Scan for the cell matching the given text and deliver its (x, y) coordinate at center. 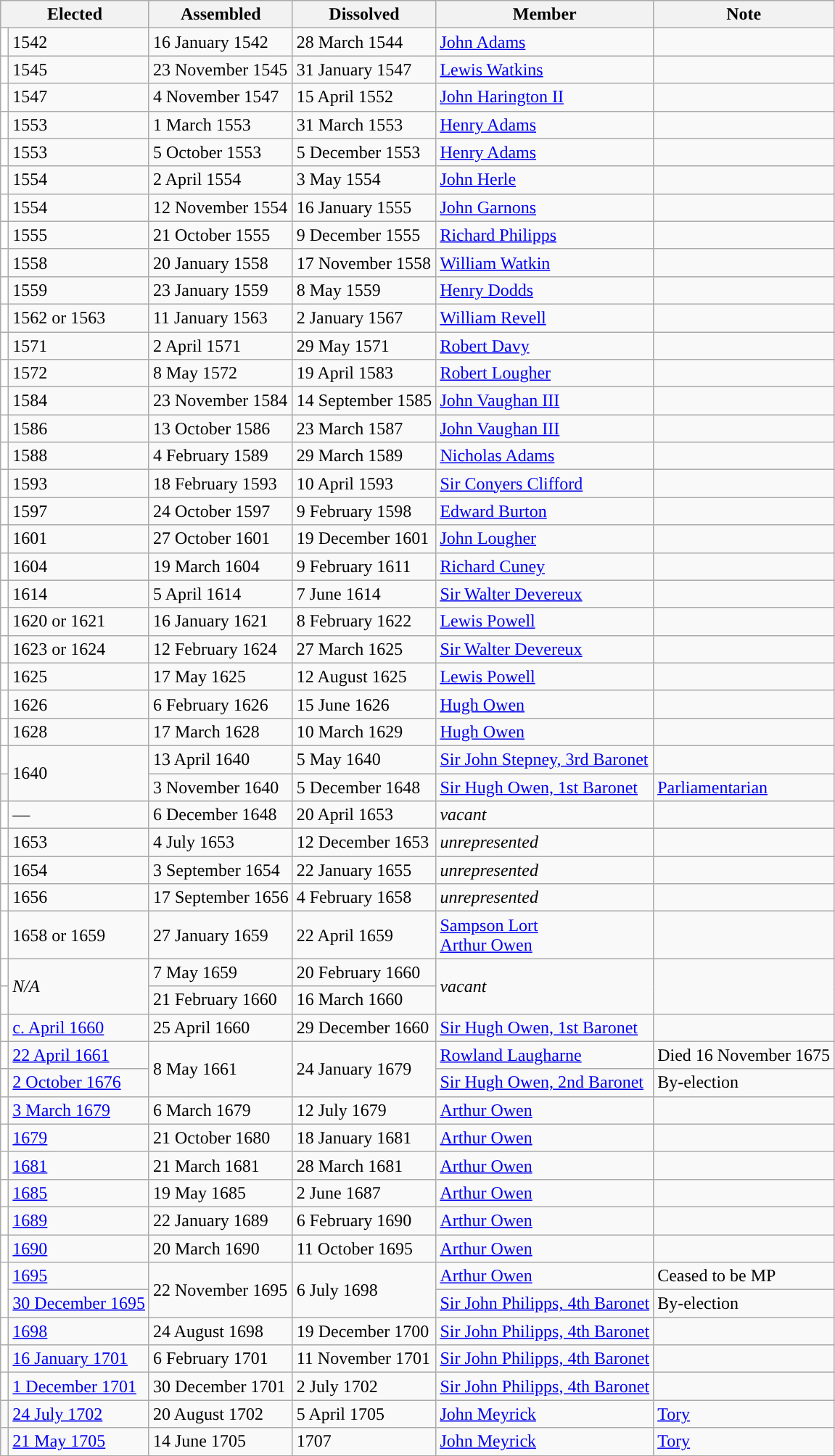
28 March 1544 (364, 42)
12 December 1653 (364, 843)
19 May 1685 (221, 1193)
12 November 1554 (221, 207)
30 December 1701 (221, 1386)
2 October 1676 (79, 1083)
Sir Hugh Owen, 2nd Baronet (545, 1083)
22 April 1659 (364, 935)
2 June 1687 (364, 1193)
5 December 1553 (364, 152)
7 May 1659 (221, 972)
20 January 1558 (221, 262)
N/A (79, 986)
19 December 1601 (364, 539)
Died 16 November 1675 (744, 1055)
1586 (79, 429)
30 December 1695 (79, 1304)
9 February 1611 (364, 566)
8 May 1572 (221, 373)
1681 (79, 1165)
20 August 1702 (221, 1414)
12 February 1624 (221, 649)
29 March 1589 (364, 456)
29 December 1660 (364, 1027)
24 January 1679 (364, 1069)
24 October 1597 (221, 511)
22 January 1655 (364, 870)
27 January 1659 (221, 935)
1604 (79, 566)
9 December 1555 (364, 235)
23 January 1559 (221, 290)
1620 or 1621 (79, 621)
6 March 1679 (221, 1110)
2 July 1702 (364, 1386)
16 January 1701 (79, 1359)
25 April 1660 (221, 1027)
Member (545, 15)
17 November 1558 (364, 262)
21 October 1680 (221, 1138)
22 April 1661 (79, 1055)
5 April 1705 (364, 1414)
21 May 1705 (79, 1441)
1547 (79, 97)
1559 (79, 290)
1545 (79, 70)
1614 (79, 594)
13 October 1586 (221, 429)
1588 (79, 456)
9 February 1598 (364, 511)
22 November 1695 (221, 1290)
Rowland Laugharne (545, 1055)
31 March 1553 (364, 125)
15 June 1626 (364, 704)
29 May 1571 (364, 346)
4 February 1658 (364, 898)
6 February 1626 (221, 704)
16 January 1621 (221, 621)
1628 (79, 732)
1707 (364, 1441)
12 July 1679 (364, 1110)
Richard Philipps (545, 235)
John Harington II (545, 97)
1698 (79, 1331)
5 October 1553 (221, 152)
20 March 1690 (221, 1248)
1689 (79, 1220)
1690 (79, 1248)
1562 or 1563 (79, 318)
27 October 1601 (221, 539)
1 December 1701 (79, 1386)
18 February 1593 (221, 484)
2 April 1571 (221, 346)
3 September 1654 (221, 870)
31 January 1547 (364, 70)
1542 (79, 42)
6 February 1690 (364, 1220)
11 November 1701 (364, 1359)
17 May 1625 (221, 677)
c. April 1660 (79, 1027)
1623 or 1624 (79, 649)
William Revell (545, 318)
14 June 1705 (221, 1441)
5 April 1614 (221, 594)
23 November 1584 (221, 401)
16 January 1542 (221, 42)
27 March 1625 (364, 649)
4 November 1547 (221, 97)
3 March 1679 (79, 1110)
1653 (79, 843)
1654 (79, 870)
21 March 1681 (221, 1165)
19 March 1604 (221, 566)
21 February 1660 (221, 1000)
8 February 1622 (364, 621)
16 March 1660 (364, 1000)
Lewis Watkins (545, 70)
John Garnons (545, 207)
1593 (79, 484)
Note (744, 15)
13 April 1640 (221, 759)
2 January 1567 (364, 318)
John Lougher (545, 539)
Sir Conyers Clifford (545, 484)
William Watkin (545, 262)
Ceased to be MP (744, 1276)
1571 (79, 346)
1597 (79, 511)
3 May 1554 (364, 180)
John Adams (545, 42)
1626 (79, 704)
17 March 1628 (221, 732)
16 January 1555 (364, 207)
1685 (79, 1193)
Nicholas Adams (545, 456)
24 July 1702 (79, 1414)
14 September 1585 (364, 401)
15 April 1552 (364, 97)
12 August 1625 (364, 677)
1558 (79, 262)
20 February 1660 (364, 972)
Elected (75, 15)
23 March 1587 (364, 429)
10 March 1629 (364, 732)
20 April 1653 (364, 815)
Parliamentarian (744, 787)
1695 (79, 1276)
11 January 1563 (221, 318)
23 November 1545 (221, 70)
1679 (79, 1138)
8 May 1661 (221, 1069)
24 August 1698 (221, 1331)
2 April 1554 (221, 180)
Robert Davy (545, 346)
1656 (79, 898)
19 December 1700 (364, 1331)
Sir John Stepney, 3rd Baronet (545, 759)
1658 or 1659 (79, 935)
11 October 1695 (364, 1248)
19 April 1583 (364, 373)
Robert Lougher (545, 373)
Richard Cuney (545, 566)
1584 (79, 401)
7 June 1614 (364, 594)
Dissolved (364, 15)
22 January 1689 (221, 1220)
6 February 1701 (221, 1359)
Henry Dodds (545, 290)
John Herle (545, 180)
1572 (79, 373)
6 December 1648 (221, 815)
5 May 1640 (364, 759)
18 January 1681 (364, 1138)
4 February 1589 (221, 456)
5 December 1648 (364, 787)
4 July 1653 (221, 843)
8 May 1559 (364, 290)
1640 (79, 773)
— (79, 815)
3 November 1640 (221, 787)
Assembled (221, 15)
17 September 1656 (221, 898)
6 July 1698 (364, 1290)
Edward Burton (545, 511)
21 October 1555 (221, 235)
10 April 1593 (364, 484)
1 March 1553 (221, 125)
Sampson LortArthur Owen (545, 935)
1601 (79, 539)
28 March 1681 (364, 1165)
1625 (79, 677)
1555 (79, 235)
